For the text-containing cell, return its midpoint in [x, y] coordinate format. 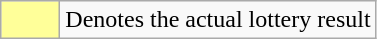
Denotes the actual lottery result [218, 20]
